Identify which cell holds the provided text, then report its [X, Y] central coordinate. 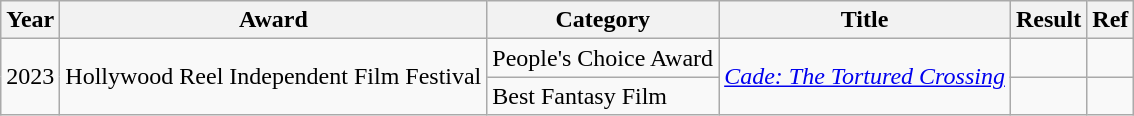
Best Fantasy Film [603, 96]
Category [603, 20]
People's Choice Award [603, 58]
Hollywood Reel Independent Film Festival [274, 77]
2023 [30, 77]
Ref [1110, 20]
Year [30, 20]
Title [865, 20]
Result [1048, 20]
Award [274, 20]
Cade: The Tortured Crossing [865, 77]
